For the text-containing cell, return its midpoint in [x, y] coordinate format. 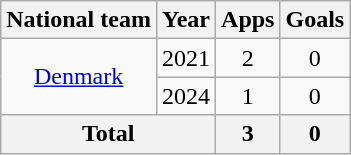
2021 [186, 58]
2024 [186, 96]
1 [248, 96]
Total [108, 134]
Goals [315, 20]
National team [79, 20]
Year [186, 20]
2 [248, 58]
Denmark [79, 77]
3 [248, 134]
Apps [248, 20]
